Identify which cell holds the provided text, then report its (x, y) central coordinate. 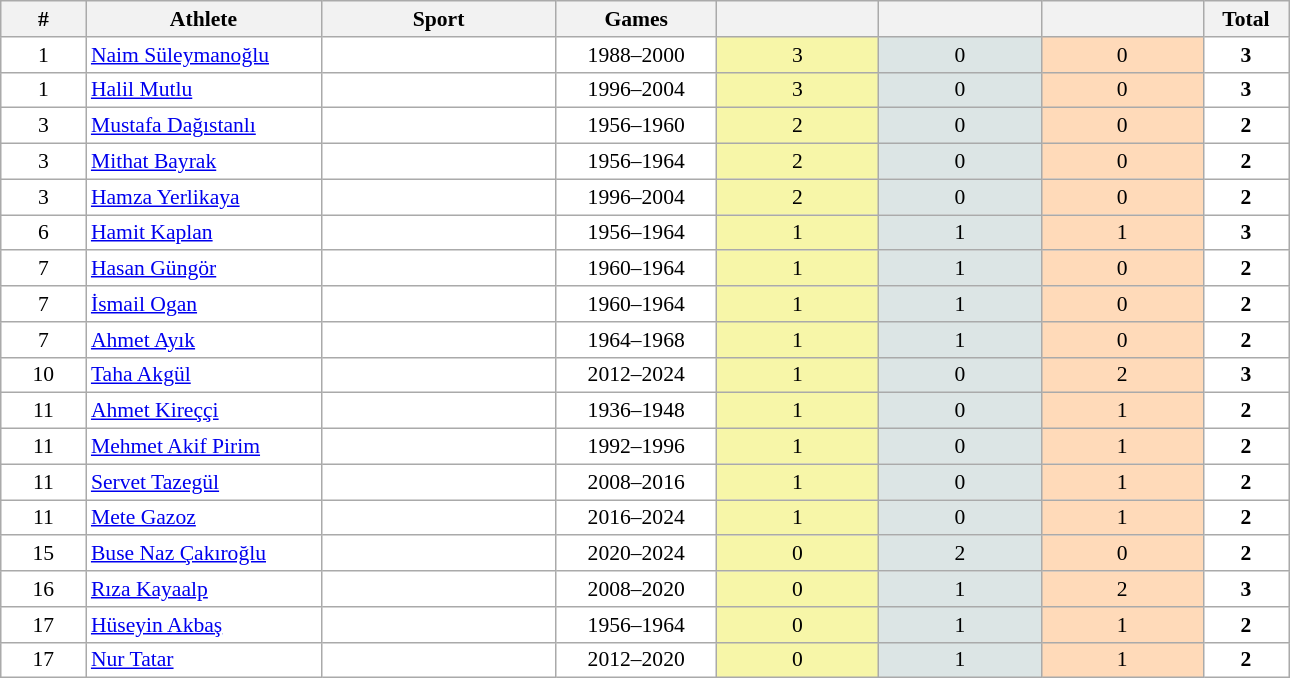
2012–2020 (636, 660)
Halil Mutlu (204, 90)
Servet Tazegül (204, 482)
2020–2024 (636, 554)
1956–1960 (636, 126)
Total (1246, 19)
2016–2024 (636, 518)
Mehmet Akif Pirim (204, 447)
Hasan Güngör (204, 269)
1988–2000 (636, 55)
Ahmet Kireççi (204, 411)
10 (44, 375)
1964–1968 (636, 340)
Mithat Bayrak (204, 162)
1992–1996 (636, 447)
Hamit Kaplan (204, 233)
2008–2020 (636, 589)
# (44, 19)
Rıza Kayaalp (204, 589)
Naim Süleymanoğlu (204, 55)
16 (44, 589)
1936–1948 (636, 411)
Ahmet Ayık (204, 340)
2008–2016 (636, 482)
Mustafa Dağıstanlı (204, 126)
İsmail Ogan (204, 304)
Athlete (204, 19)
Nur Tatar (204, 660)
Hamza Yerlikaya (204, 197)
Games (636, 19)
Hüseyin Akbaş (204, 625)
Sport (438, 19)
6 (44, 233)
2012–2024 (636, 375)
Mete Gazoz (204, 518)
Buse Naz Çakıroğlu (204, 554)
Taha Akgül (204, 375)
15 (44, 554)
